Return the (X, Y) coordinate for the center point of the cell that contains the specified text.  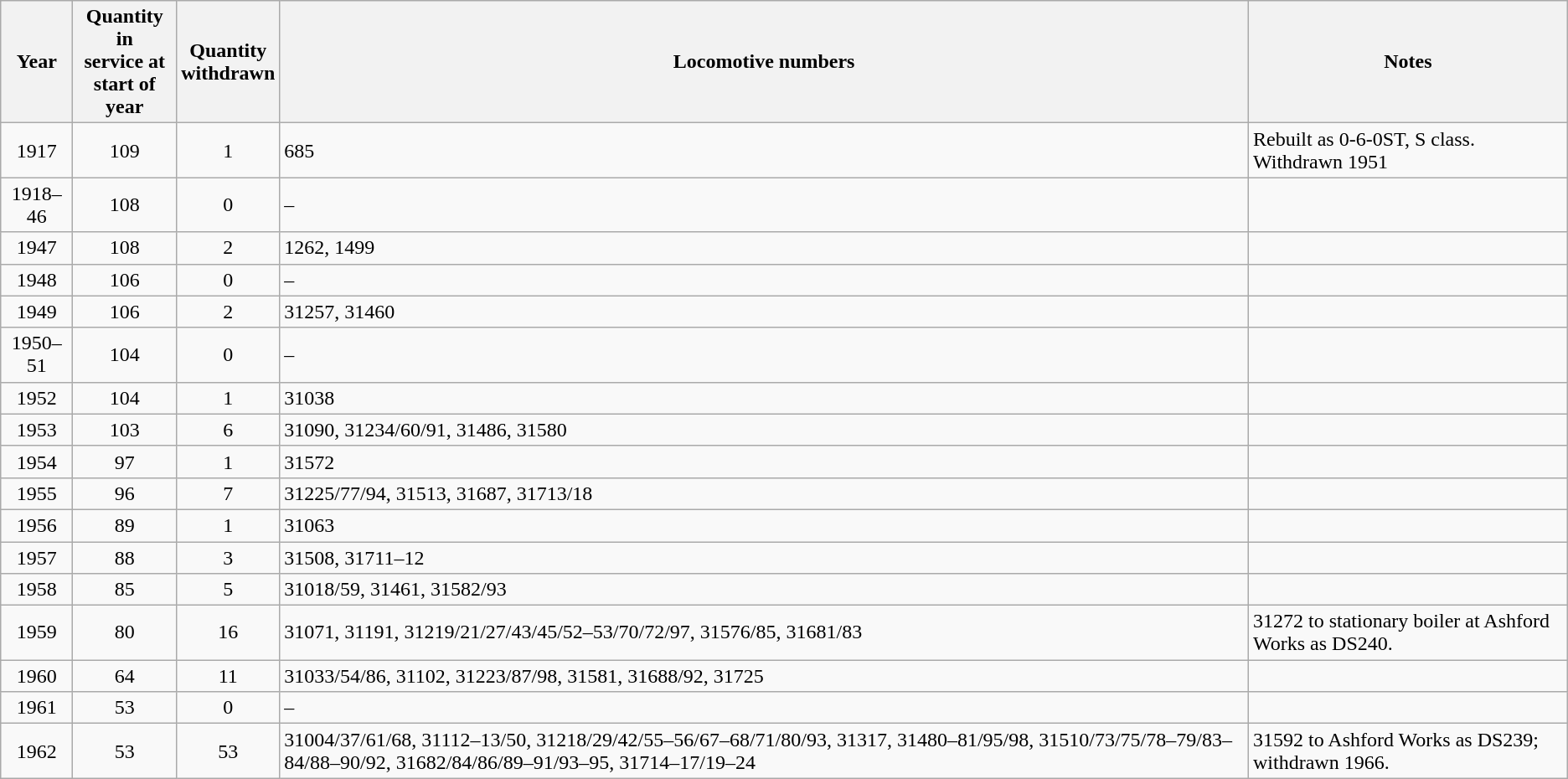
1262, 1499 (764, 248)
1962 (37, 751)
Rebuilt as 0-6-0ST, S class. Withdrawn 1951 (1407, 151)
31508, 31711–12 (764, 557)
685 (764, 151)
31572 (764, 462)
6 (228, 430)
80 (125, 633)
Notes (1407, 62)
31071, 31191, 31219/21/27/43/45/52–53/70/72/97, 31576/85, 31681/83 (764, 633)
1918–46 (37, 204)
96 (125, 493)
31018/59, 31461, 31582/93 (764, 590)
3 (228, 557)
Quantity inservice atstart of year (125, 62)
31038 (764, 398)
31063 (764, 525)
1958 (37, 590)
1955 (37, 493)
Quantitywithdrawn (228, 62)
7 (228, 493)
85 (125, 590)
1960 (37, 676)
1948 (37, 280)
1949 (37, 312)
31272 to stationary boiler at Ashford Works as DS240. (1407, 633)
1952 (37, 398)
31592 to Ashford Works as DS239; withdrawn 1966. (1407, 751)
89 (125, 525)
Year (37, 62)
Locomotive numbers (764, 62)
97 (125, 462)
5 (228, 590)
64 (125, 676)
1917 (37, 151)
11 (228, 676)
109 (125, 151)
1961 (37, 708)
103 (125, 430)
1953 (37, 430)
1957 (37, 557)
31225/77/94, 31513, 31687, 31713/18 (764, 493)
1947 (37, 248)
1959 (37, 633)
31090, 31234/60/91, 31486, 31580 (764, 430)
16 (228, 633)
1950–51 (37, 355)
31257, 31460 (764, 312)
1954 (37, 462)
1956 (37, 525)
88 (125, 557)
31033/54/86, 31102, 31223/87/98, 31581, 31688/92, 31725 (764, 676)
